From the cell containing the given text, extract its center point as [X, Y] coordinate. 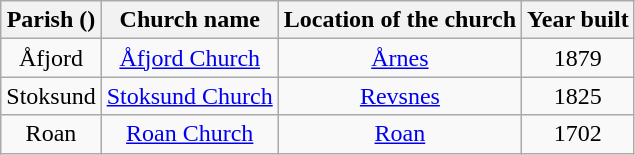
Åfjord Church [190, 58]
1702 [578, 134]
Årnes [400, 58]
Åfjord [51, 58]
1879 [578, 58]
Location of the church [400, 20]
Stoksund [51, 96]
Stoksund Church [190, 96]
1825 [578, 96]
Year built [578, 20]
Roan Church [190, 134]
Revsnes [400, 96]
Church name [190, 20]
Parish () [51, 20]
